Identify which cell holds the provided text, then report its [X, Y] central coordinate. 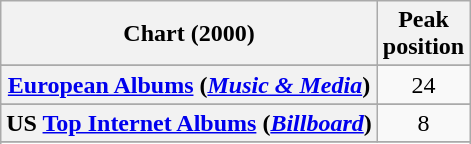
European Albums (Music & Media) [189, 85]
8 [423, 123]
Peakposition [423, 34]
Chart (2000) [189, 34]
US Top Internet Albums (Billboard) [189, 123]
24 [423, 85]
